Detect which cell encompasses the target text, then output its (X, Y) center coordinate. 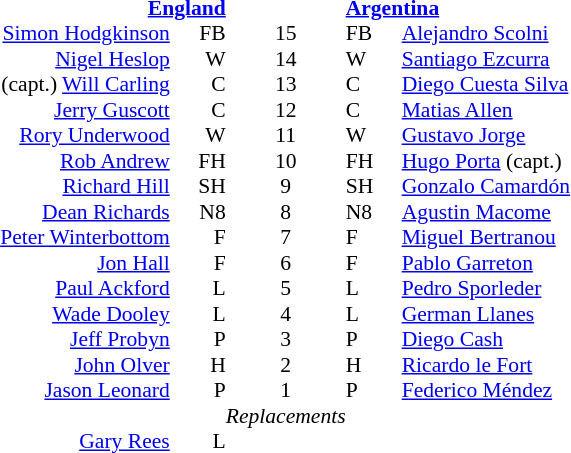
4 (286, 314)
2 (286, 365)
5 (286, 289)
6 (286, 263)
7 (286, 237)
12 (286, 110)
15 (286, 33)
11 (286, 135)
3 (286, 339)
13 (286, 85)
1 (286, 391)
10 (286, 161)
Replacements (286, 416)
9 (286, 187)
14 (286, 59)
8 (286, 212)
